For the text-containing cell, return its midpoint in (x, y) coordinate format. 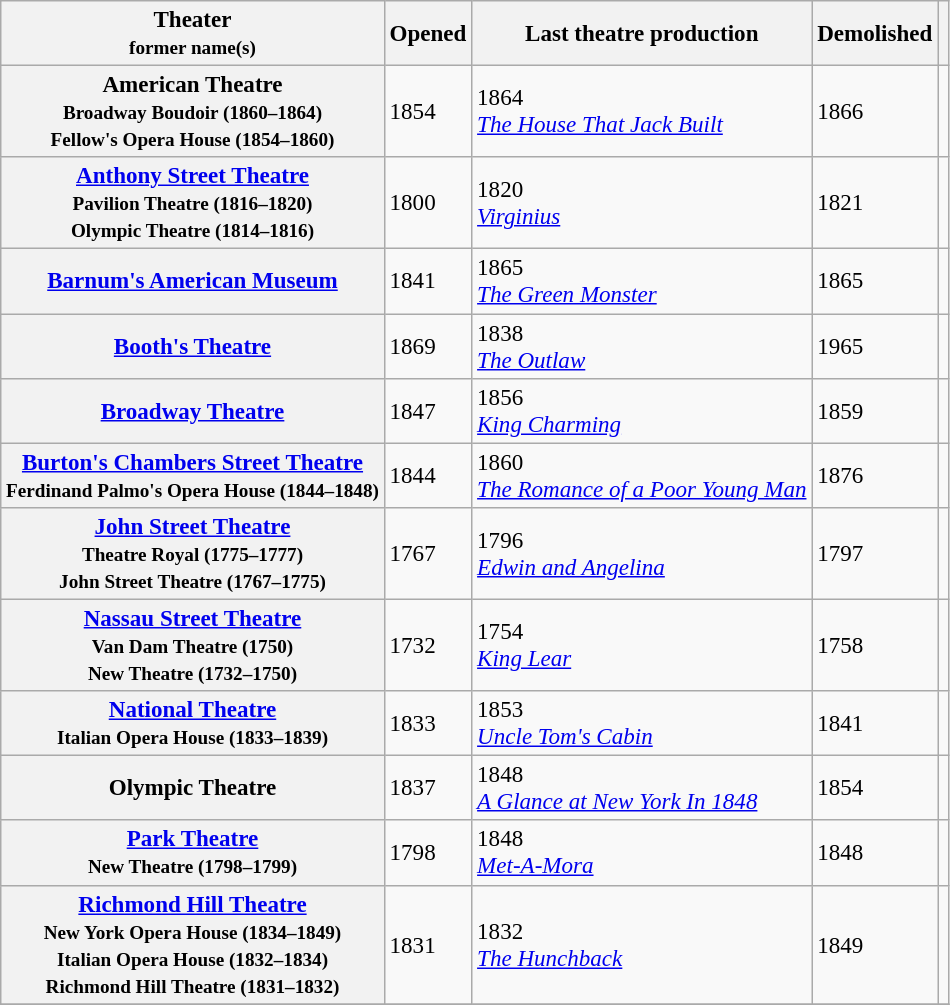
1800 (428, 203)
Booth's Theatre (192, 346)
1869 (428, 346)
National TheatreItalian Opera House (1833–1839) (192, 724)
American TheatreBroadway Boudoir (1860–1864)Fellow's Opera House (1854–1860) (192, 112)
1838The Outlaw (642, 346)
1732 (428, 646)
Last theatre production (642, 34)
1848 (875, 854)
Richmond Hill TheatreNew York Opera House (1834–1849)Italian Opera House (1832–1834)Richmond Hill Theatre (1831–1832) (192, 944)
1837 (428, 788)
1965 (875, 346)
Barnum's American Museum (192, 282)
1796Edwin and Angelina (642, 554)
Opened (428, 34)
1847 (428, 412)
Demolished (875, 34)
Nassau Street TheatreVan Dam Theatre (1750)New Theatre (1732–1750) (192, 646)
1865The Green Monster (642, 282)
Olympic Theatre (192, 788)
1820Virginius (642, 203)
1832The Hunchback (642, 944)
1860The Romance of a Poor Young Man (642, 476)
1797 (875, 554)
1856King Charming (642, 412)
Broadway Theatre (192, 412)
1859 (875, 412)
1833 (428, 724)
1758 (875, 646)
1798 (428, 854)
1844 (428, 476)
1866 (875, 112)
Theaterformer name(s) (192, 34)
1821 (875, 203)
1754King Lear (642, 646)
1849 (875, 944)
Park TheatreNew Theatre (1798–1799) (192, 854)
Burton's Chambers Street TheatreFerdinand Palmo's Opera House (1844–1848) (192, 476)
Anthony Street TheatrePavilion Theatre (1816–1820)Olympic Theatre (1814–1816) (192, 203)
1848Met-A-Mora (642, 854)
1767 (428, 554)
1865 (875, 282)
1831 (428, 944)
John Street TheatreTheatre Royal (1775–1777)John Street Theatre (1767–1775) (192, 554)
1864The House That Jack Built (642, 112)
1853Uncle Tom's Cabin (642, 724)
1848A Glance at New York In 1848 (642, 788)
1876 (875, 476)
